Search for the cell housing the specified text and yield its (X, Y) center coordinate. 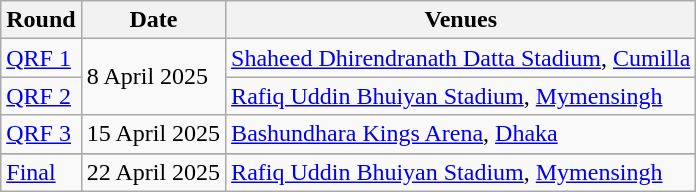
Final (41, 172)
QRF 1 (41, 58)
Shaheed Dhirendranath Datta Stadium, Cumilla (461, 58)
8 April 2025 (153, 77)
Round (41, 20)
Bashundhara Kings Arena, Dhaka (461, 134)
22 April 2025 (153, 172)
Date (153, 20)
Venues (461, 20)
QRF 3 (41, 134)
QRF 2 (41, 96)
15 April 2025 (153, 134)
